Extract the (X, Y) coordinate from the center of the cell holding the provided text.  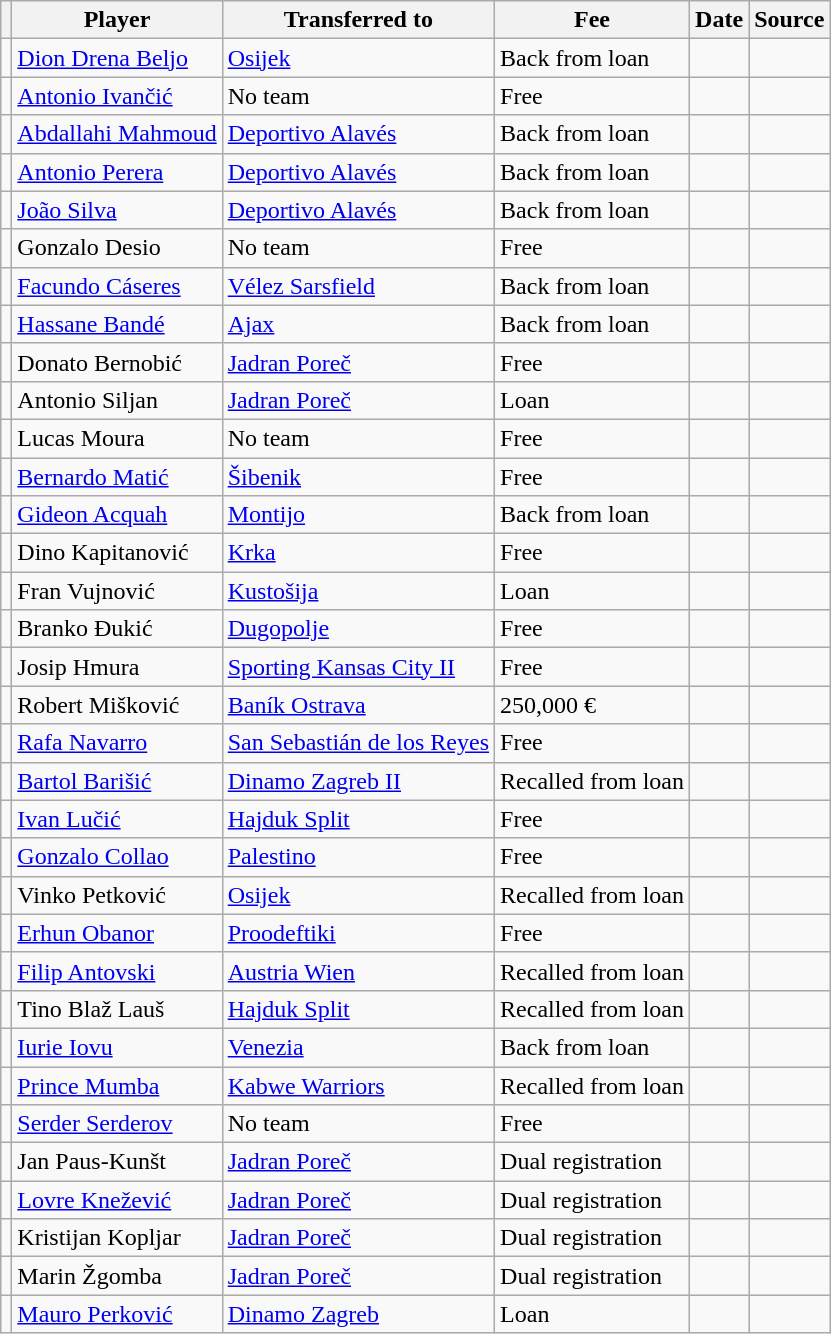
Robert Mišković (117, 705)
João Silva (117, 210)
Antonio Siljan (117, 400)
Montijo (358, 515)
Kustošija (358, 591)
Player (117, 20)
Fee (592, 20)
Kabwe Warriors (358, 1085)
Bernardo Matić (117, 477)
Marin Žgomba (117, 1276)
Prince Mumba (117, 1085)
Proodeftiki (358, 933)
Dinamo Zagreb II (358, 781)
Serder Serderov (117, 1124)
Erhun Obanor (117, 933)
Abdallahi Mahmoud (117, 134)
Donato Bernobić (117, 362)
Source (790, 20)
Facundo Cáseres (117, 286)
Palestino (358, 857)
Iurie Iovu (117, 1047)
Austria Wien (358, 971)
Tino Blaž Lauš (117, 1009)
Vinko Petković (117, 895)
Vélez Sarsfield (358, 286)
Kristijan Kopljar (117, 1238)
Dino Kapitanović (117, 553)
Ajax (358, 324)
Gideon Acquah (117, 515)
Lucas Moura (117, 438)
Gonzalo Collao (117, 857)
Mauro Perković (117, 1314)
Venezia (358, 1047)
Gonzalo Desio (117, 248)
Dinamo Zagreb (358, 1314)
Dion Drena Beljo (117, 58)
Baník Ostrava (358, 705)
San Sebastián de los Reyes (358, 743)
Fran Vujnović (117, 591)
Hassane Bandé (117, 324)
Jan Paus-Kunšt (117, 1162)
Ivan Lučić (117, 819)
Sporting Kansas City II (358, 667)
Dugopolje (358, 629)
Lovre Knežević (117, 1200)
250,000 € (592, 705)
Date (720, 20)
Bartol Barišić (117, 781)
Transferred to (358, 20)
Filip Antovski (117, 971)
Rafa Navarro (117, 743)
Krka (358, 553)
Antonio Perera (117, 172)
Josip Hmura (117, 667)
Šibenik (358, 477)
Antonio Ivančić (117, 96)
Branko Đukić (117, 629)
